Identify which cell holds the provided text, then report its [X, Y] central coordinate. 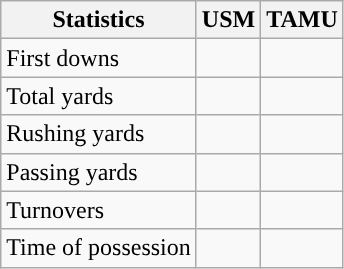
Total yards [99, 96]
Turnovers [99, 210]
Passing yards [99, 172]
USM [228, 20]
First downs [99, 58]
Rushing yards [99, 134]
TAMU [302, 20]
Time of possession [99, 248]
Statistics [99, 20]
